For the text-containing cell, return its midpoint in [X, Y] coordinate format. 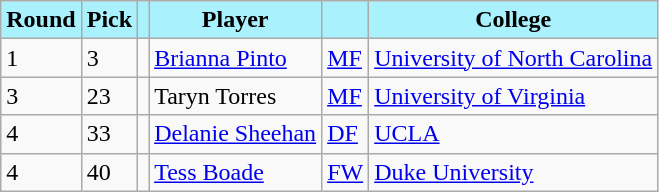
Delanie Sheehan [236, 134]
33 [109, 134]
University of North Carolina [514, 58]
Brianna Pinto [236, 58]
Round [41, 20]
UCLA [514, 134]
Duke University [514, 172]
FW [346, 172]
College [514, 20]
DF [346, 134]
40 [109, 172]
Tess Boade [236, 172]
1 [41, 58]
Player [236, 20]
23 [109, 96]
Taryn Torres [236, 96]
Pick [109, 20]
University of Virginia [514, 96]
